Pinpoint the cell where the given text exists, returning its [x, y] midpoint coordinate. 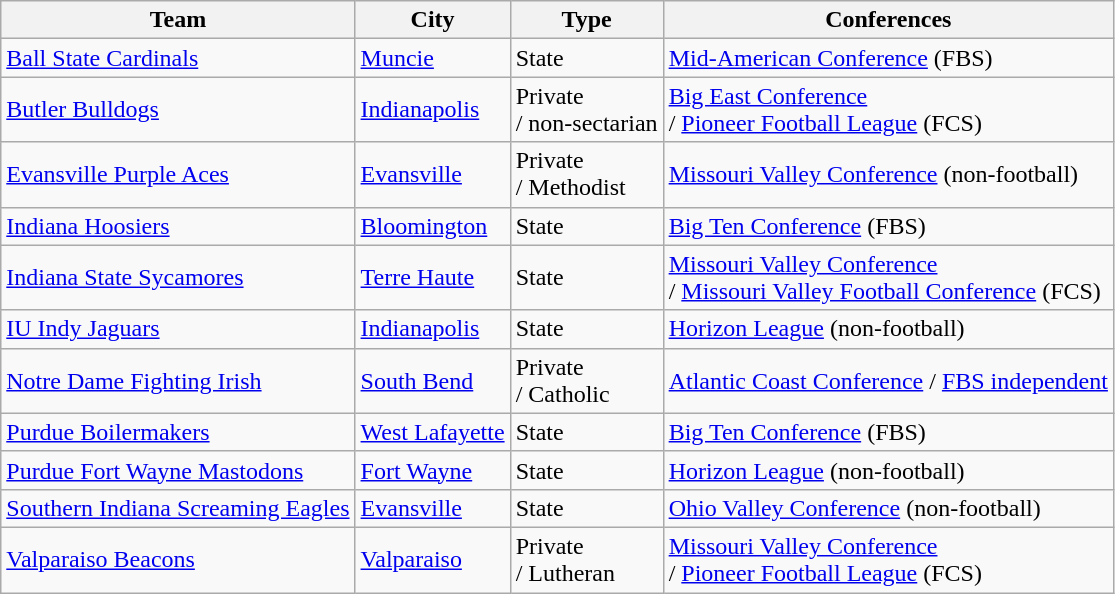
Indiana Hoosiers [178, 226]
Team [178, 20]
Ball State Cardinals [178, 58]
Private / Lutheran [586, 560]
South Bend [432, 380]
Private / Catholic [586, 380]
Valparaiso [432, 560]
Missouri Valley Conference (non-football) [888, 174]
Big East Conference / Pioneer Football League (FCS) [888, 110]
Private / Methodist [586, 174]
Valparaiso Beacons [178, 560]
Butler Bulldogs [178, 110]
Atlantic Coast Conference / FBS independent [888, 380]
Missouri Valley Conference / Pioneer Football League (FCS) [888, 560]
Fort Wayne [432, 470]
Purdue Fort Wayne Mastodons [178, 470]
Notre Dame Fighting Irish [178, 380]
Missouri Valley Conference / Missouri Valley Football Conference (FCS) [888, 278]
Private / non-sectarian [586, 110]
City [432, 20]
IU Indy Jaguars [178, 329]
Type [586, 20]
Mid-American Conference (FBS) [888, 58]
Muncie [432, 58]
Terre Haute [432, 278]
Conferences [888, 20]
Evansville Purple Aces [178, 174]
Bloomington [432, 226]
West Lafayette [432, 432]
Southern Indiana Screaming Eagles [178, 508]
Purdue Boilermakers [178, 432]
Ohio Valley Conference (non-football) [888, 508]
Indiana State Sycamores [178, 278]
